Pinpoint the cell where the given text exists, returning its [X, Y] midpoint coordinate. 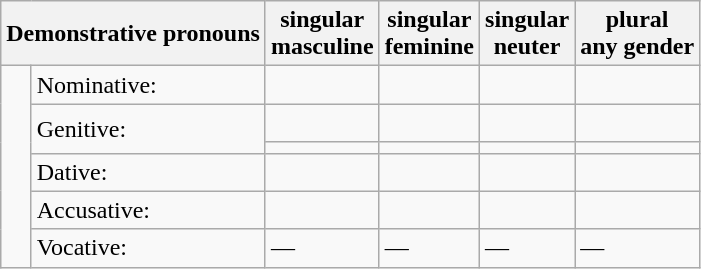
singularmasculine [322, 34]
singularneuter [528, 34]
singularfeminine [429, 34]
pluralany gender [638, 34]
Accusative: [148, 210]
Demonstrative pronouns [134, 34]
Vocative: [148, 248]
Genitive: [148, 128]
Nominative: [148, 85]
Dative: [148, 172]
